Provide the [X, Y] coordinate of the cell's center where the given text is located.  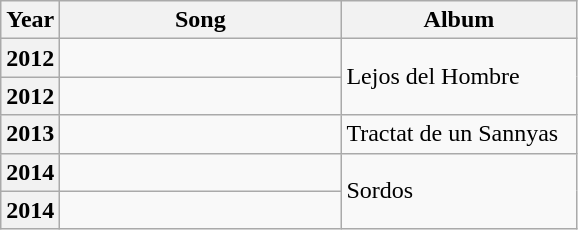
Lejos del Hombre [459, 77]
Tractat de un Sannyas [459, 134]
Sordos [459, 191]
Song [200, 20]
2013 [30, 134]
Album [459, 20]
Year [30, 20]
